For the text-containing cell, return its midpoint in (x, y) coordinate format. 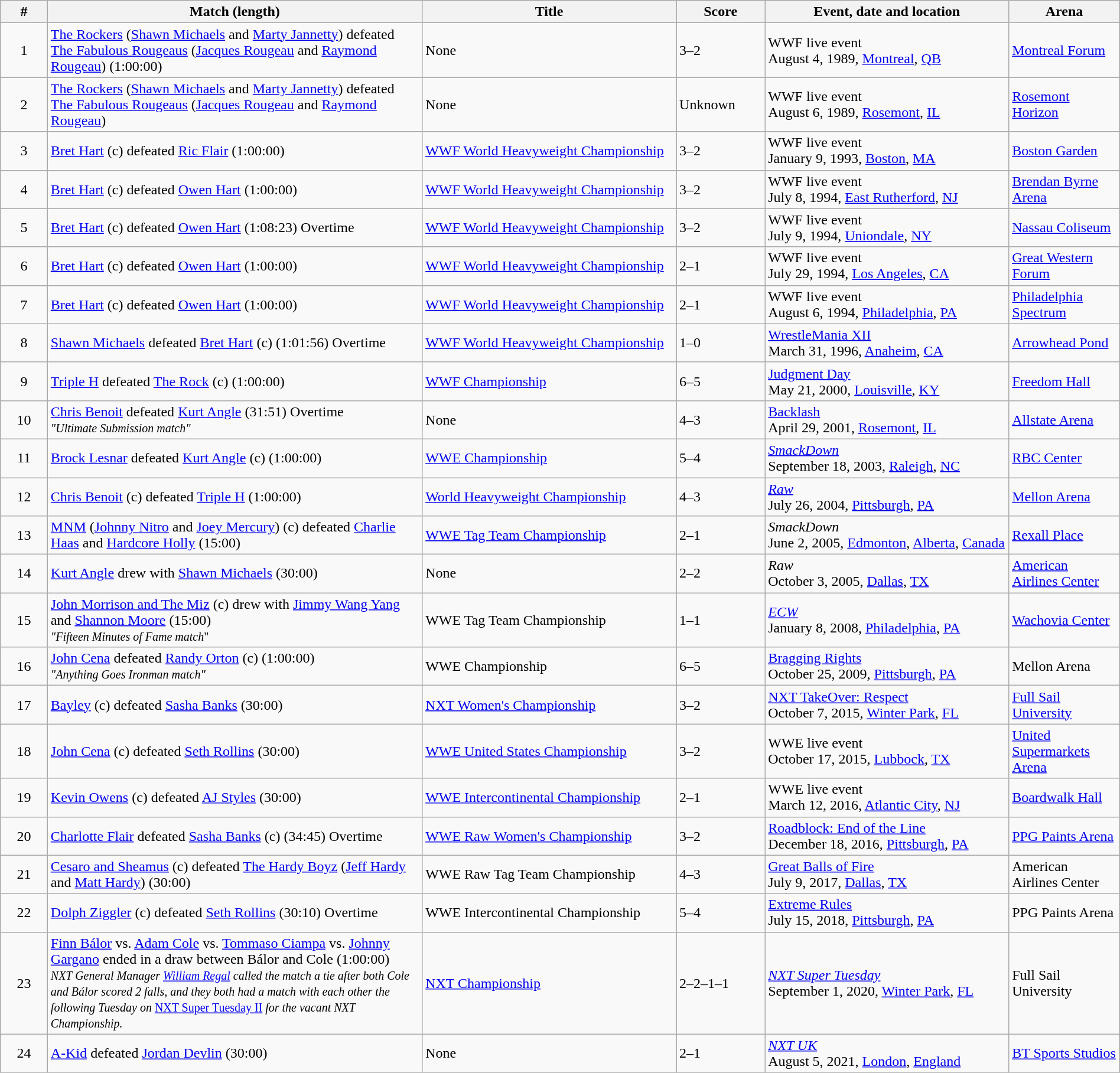
WWE Raw Tag Team Championship (549, 874)
NXT Championship (549, 983)
23 (24, 983)
WWF live eventAugust 6, 1994, Philadelphia, PA (887, 305)
2–2–1–1 (721, 983)
Nassau Coliseum (1064, 228)
SmackDownSeptember 18, 2003, Raleigh, NC (887, 458)
Freedom Hall (1064, 381)
Cesaro and Sheamus (c) defeated The Hardy Boyz (Jeff Hardy and Matt Hardy) (30:00) (235, 874)
WrestleMania XIIMarch 31, 1996, Anaheim, CA (887, 343)
17 (24, 705)
WWF live eventJanuary 9, 1993, Boston, MA (887, 151)
Arena (1064, 12)
NXT TakeOver: Respect October 7, 2015, Winter Park, FL (887, 705)
Chris Benoit (c) defeated Triple H (1:00:00) (235, 496)
7 (24, 305)
Shawn Michaels defeated Bret Hart (c) (1:01:56) Overtime (235, 343)
Boardwalk Hall (1064, 797)
Score (721, 12)
WWE live event March 12, 2016, Atlantic City, NJ (887, 797)
16 (24, 666)
4 (24, 189)
WWE live event October 17, 2015, Lubbock, TX (887, 751)
The Rockers (Shawn Michaels and Marty Jannetty) defeated The Fabulous Rougeaus (Jacques Rougeau and Raymond Rougeau) (1:00:00) (235, 50)
20 (24, 836)
Brendan Byrne Arena (1064, 189)
8 (24, 343)
2 (24, 105)
Wachovia Center (1064, 620)
22 (24, 913)
18 (24, 751)
6 (24, 266)
John Cena (c) defeated Seth Rollins (30:00) (235, 751)
12 (24, 496)
Kurt Angle drew with Shawn Michaels (30:00) (235, 574)
RawJuly 26, 2004, Pittsburgh, PA (887, 496)
13 (24, 535)
15 (24, 620)
SmackDownJune 2, 2005, Edmonton, Alberta, Canada (887, 535)
NXT Super Tuesday September 1, 2020, Winter Park, FL (887, 983)
# (24, 12)
Event, date and location (887, 12)
Arrowhead Pond (1064, 343)
WWF live eventJuly 8, 1994, East Rutherford, NJ (887, 189)
Title (549, 12)
WWE Raw Women's Championship (549, 836)
BT Sports Studios (1064, 1054)
24 (24, 1054)
Dolph Ziggler (c) defeated Seth Rollins (30:10) Overtime (235, 913)
World Heavyweight Championship (549, 496)
Great Western Forum (1064, 266)
WWF live eventAugust 6, 1989, Rosemont, IL (887, 105)
MNM (Johnny Nitro and Joey Mercury) (c) defeated Charlie Haas and Hardcore Holly (15:00) (235, 535)
Boston Garden (1064, 151)
1–1 (721, 620)
Roadblock: End of the Line December 18, 2016, Pittsburgh, PA (887, 836)
NXT Women's Championship (549, 705)
Extreme Rules July 15, 2018, Pittsburgh, PA (887, 913)
10 (24, 419)
5 (24, 228)
1 (24, 50)
United Supermarkets Arena (1064, 751)
Triple H defeated The Rock (c) (1:00:00) (235, 381)
BacklashApril 29, 2001, Rosemont, IL (887, 419)
RBC Center (1064, 458)
John Morrison and The Miz (c) drew with Jimmy Wang Yang and Shannon Moore (15:00)"Fifteen Minutes of Fame match" (235, 620)
Chris Benoit defeated Kurt Angle (31:51) Overtime"Ultimate Submission match" (235, 419)
Philadelphia Spectrum (1064, 305)
Bayley (c) defeated Sasha Banks (30:00) (235, 705)
Brock Lesnar defeated Kurt Angle (c) (1:00:00) (235, 458)
Bret Hart (c) defeated Owen Hart (1:08:23) Overtime (235, 228)
The Rockers (Shawn Michaels and Marty Jannetty) defeated The Fabulous Rougeaus (Jacques Rougeau and Raymond Rougeau) (235, 105)
Montreal Forum (1064, 50)
WWF live eventJuly 9, 1994, Uniondale, NY (887, 228)
ECWJanuary 8, 2008, Philadelphia, PA (887, 620)
19 (24, 797)
WWE United States Championship (549, 751)
NXT UK August 5, 2021, London, England (887, 1054)
Kevin Owens (c) defeated AJ Styles (30:00) (235, 797)
WWF live eventAugust 4, 1989, Montreal, QB (887, 50)
Allstate Arena (1064, 419)
9 (24, 381)
3 (24, 151)
1–0 (721, 343)
Great Balls of Fire July 9, 2017, Dallas, TX (887, 874)
RawOctober 3, 2005, Dallas, TX (887, 574)
14 (24, 574)
Unknown (721, 105)
Rexall Place (1064, 535)
Judgment DayMay 21, 2000, Louisville, KY (887, 381)
Match (length) (235, 12)
Charlotte Flair defeated Sasha Banks (c) (34:45) Overtime (235, 836)
Bragging RightsOctober 25, 2009, Pittsburgh, PA (887, 666)
11 (24, 458)
Bret Hart (c) defeated Ric Flair (1:00:00) (235, 151)
2–2 (721, 574)
Rosemont Horizon (1064, 105)
21 (24, 874)
WWF Championship (549, 381)
WWF live eventJuly 29, 1994, Los Angeles, CA (887, 266)
A-Kid defeated Jordan Devlin (30:00) (235, 1054)
John Cena defeated Randy Orton (c) (1:00:00)"Anything Goes Ironman match" (235, 666)
